Capture the cell that displays the provided text and extract its [X, Y] central coordinate. 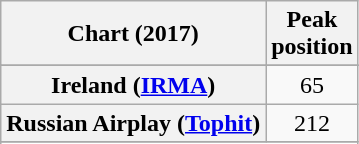
65 [312, 85]
Chart (2017) [134, 34]
Russian Airplay (Tophit) [134, 123]
Ireland (IRMA) [134, 85]
212 [312, 123]
Peak position [312, 34]
